Locate the cell with the specified text and output its [x, y] center coordinate. 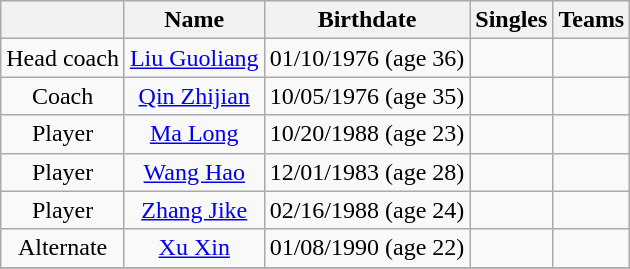
02/16/1988 (age 24) [367, 210]
Qin Zhijian [194, 96]
Wang Hao [194, 172]
Birthdate [367, 20]
Name [194, 20]
Ma Long [194, 134]
Teams [592, 20]
01/08/1990 (age 22) [367, 248]
Coach [63, 96]
Alternate [63, 248]
Liu Guoliang [194, 58]
12/01/1983 (age 28) [367, 172]
10/05/1976 (age 35) [367, 96]
Singles [512, 20]
Xu Xin [194, 248]
Head coach [63, 58]
10/20/1988 (age 23) [367, 134]
Zhang Jike [194, 210]
01/10/1976 (age 36) [367, 58]
